Pinpoint the cell where the given text exists, returning its [x, y] midpoint coordinate. 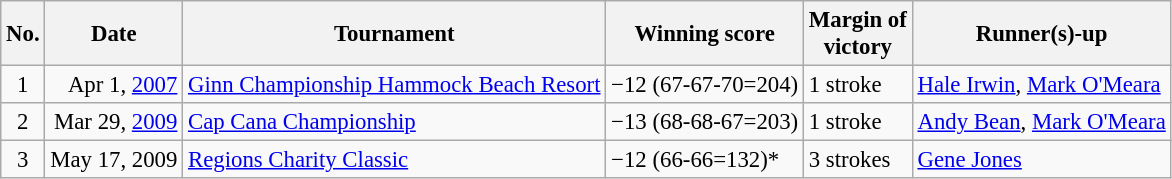
Apr 1, 2007 [114, 85]
No. [23, 34]
−12 (66-66=132)* [705, 160]
−12 (67-67-70=204) [705, 85]
Gene Jones [1042, 160]
Date [114, 34]
−13 (68-68-67=203) [705, 122]
Tournament [394, 34]
Winning score [705, 34]
Cap Cana Championship [394, 122]
2 [23, 122]
Margin ofvictory [858, 34]
Hale Irwin, Mark O'Meara [1042, 85]
1 [23, 85]
Runner(s)-up [1042, 34]
Mar 29, 2009 [114, 122]
Regions Charity Classic [394, 160]
3 strokes [858, 160]
May 17, 2009 [114, 160]
Andy Bean, Mark O'Meara [1042, 122]
Ginn Championship Hammock Beach Resort [394, 85]
3 [23, 160]
